For the text-containing cell, return its midpoint in (X, Y) coordinate format. 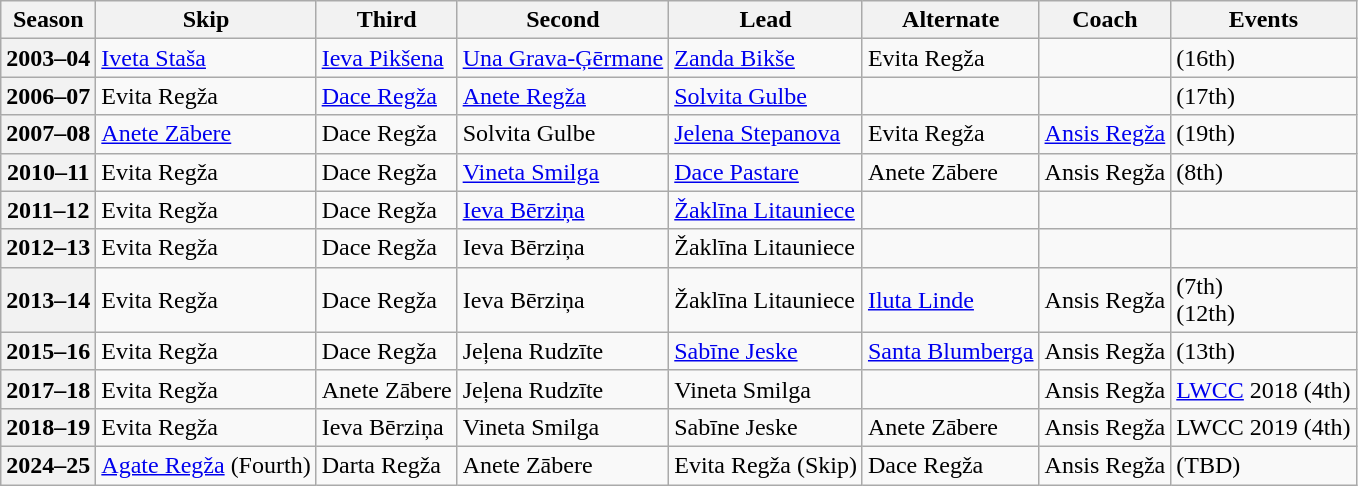
2006–07 (48, 96)
(17th) (1264, 96)
Third (386, 20)
Darta Regža (386, 465)
2024–25 (48, 465)
Iluta Linde (950, 300)
Coach (1105, 20)
2018–19 (48, 427)
2012–13 (48, 248)
Jelena Stepanova (766, 134)
Second (563, 20)
LWCC 2019 (4th) (1264, 427)
2003–04 (48, 58)
Alternate (950, 20)
2011–12 (48, 210)
2015–16 (48, 351)
Una Grava-Ģērmane (563, 58)
Dace Pastare (766, 172)
Agate Regža (Fourth) (206, 465)
Evita Regža (Skip) (766, 465)
LWCC 2018 (4th) (1264, 389)
2017–18 (48, 389)
(8th) (1264, 172)
(7th) (12th) (1264, 300)
(13th) (1264, 351)
Events (1264, 20)
(16th) (1264, 58)
Skip (206, 20)
(19th) (1264, 134)
Lead (766, 20)
Season (48, 20)
(TBD) (1264, 465)
2013–14 (48, 300)
Iveta Staša (206, 58)
Anete Regža (563, 96)
2007–08 (48, 134)
Ieva Pikšena (386, 58)
2010–11 (48, 172)
Santa Blumberga (950, 351)
Zanda Bikše (766, 58)
